Identify which cell holds the provided text, then report its [x, y] central coordinate. 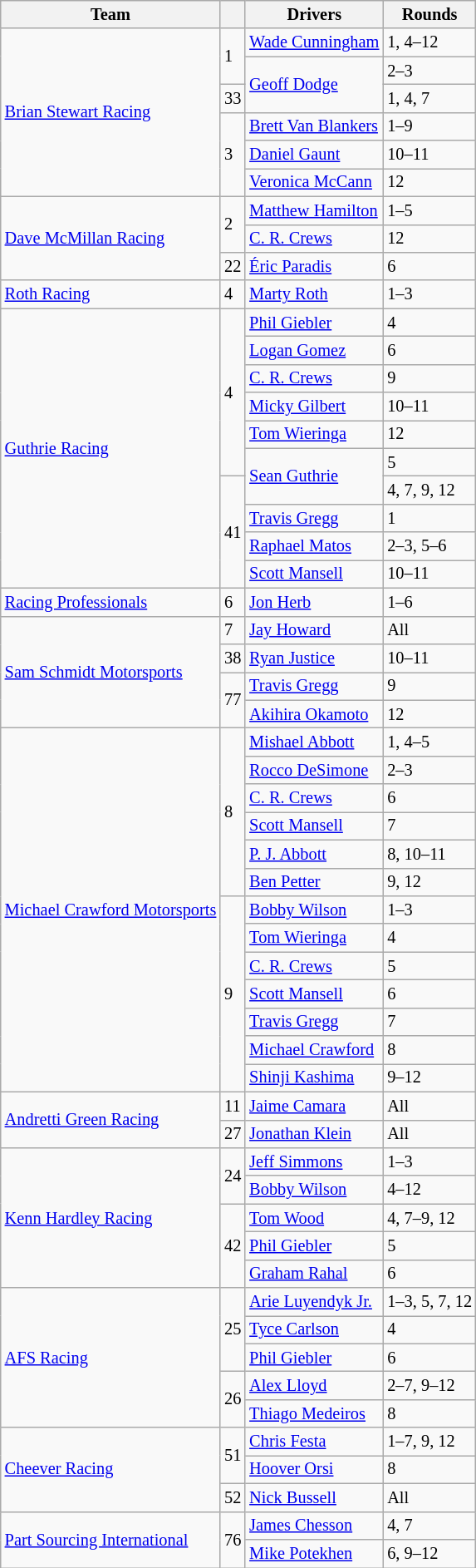
Brett Van Blankers [314, 126]
Alex Lloyd [314, 1386]
Ben Petter [314, 882]
76 [233, 1540]
1–7, 9, 12 [429, 1442]
1–3, 5, 7, 12 [429, 1302]
2–7, 9–12 [429, 1386]
27 [233, 1134]
4, 7–9, 12 [429, 1218]
Jaime Camara [314, 1106]
Éric Paradis [314, 266]
2 [233, 224]
9–12 [429, 1077]
Akihira Okamoto [314, 714]
Thiago Medeiros [314, 1413]
Cheever Racing [110, 1470]
Sam Schmidt Motorsports [110, 672]
Mike Potekhen [314, 1553]
Sean Guthrie [314, 476]
1, 4–12 [429, 42]
Veronica McCann [314, 182]
Arie Luyendyk Jr. [314, 1302]
11 [233, 1106]
Guthrie Racing [110, 449]
38 [233, 658]
1–5 [429, 210]
41 [233, 532]
Part Sourcing International [110, 1540]
Logan Gomez [314, 350]
Kenn Hardley Racing [110, 1217]
Geoff Dodge [314, 85]
Drivers [314, 14]
Tyce Carlson [314, 1329]
52 [233, 1497]
1–6 [429, 602]
4, 7, 9, 12 [429, 490]
1, 4–5 [429, 742]
AFS Racing [110, 1358]
Rounds [429, 14]
James Chesson [314, 1526]
25 [233, 1330]
Hoover Orsi [314, 1469]
Matthew Hamilton [314, 210]
Chris Festa [314, 1442]
Tom Wood [314, 1218]
Wade Cunningham [314, 42]
22 [233, 266]
26 [233, 1400]
Ryan Justice [314, 658]
9, 12 [429, 882]
Raphael Matos [314, 546]
3 [233, 155]
Jonathan Klein [314, 1134]
Jay Howard [314, 630]
P. J. Abbott [314, 854]
Graham Rahal [314, 1274]
Daniel Gaunt [314, 155]
77 [233, 700]
33 [233, 98]
4–12 [429, 1190]
Michael Crawford [314, 1050]
1–9 [429, 126]
Shinji Kashima [314, 1077]
Team [110, 14]
Roth Racing [110, 294]
42 [233, 1245]
4, 7 [429, 1526]
Marty Roth [314, 294]
24 [233, 1176]
8, 10–11 [429, 854]
Andretti Green Racing [110, 1119]
Dave McMillan Racing [110, 238]
51 [233, 1455]
Nick Bussell [314, 1497]
Michael Crawford Motorsports [110, 910]
Micky Gilbert [314, 407]
Mishael Abbott [314, 742]
Rocco DeSimone [314, 770]
2–3, 5–6 [429, 546]
1, 4, 7 [429, 98]
Jeff Simmons [314, 1161]
Brian Stewart Racing [110, 112]
Jon Herb [314, 602]
Racing Professionals [110, 602]
6, 9–12 [429, 1553]
